For the text-containing cell, return its midpoint in (X, Y) coordinate format. 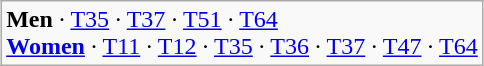
Men · T35 · T37 · T51 · T64Women · T11 · T12 · T35 · T36 · T37 · T47 · T64 (242, 34)
